Find where the given text appears and provide that cell's center as [X, Y] coordinate. 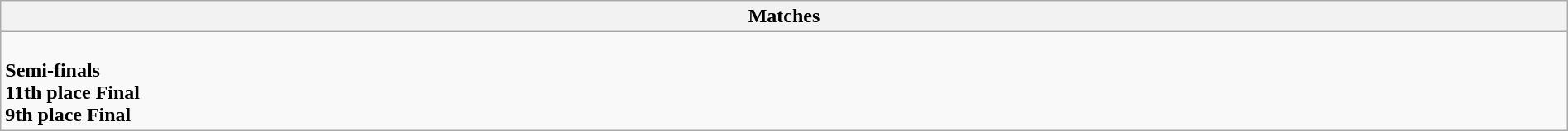
Matches [784, 16]
Semi-finals 11th place Final 9th place Final [784, 81]
